Identify which cell holds the provided text, then report its (X, Y) central coordinate. 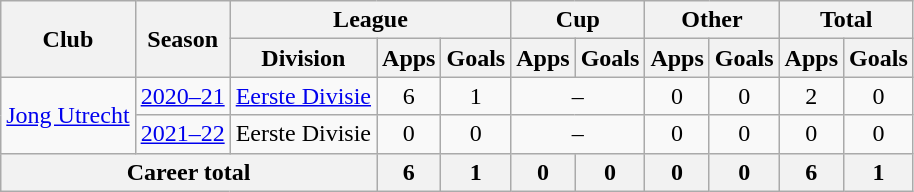
Career total (189, 172)
Cup (578, 20)
Club (68, 39)
2 (811, 96)
Season (182, 39)
Division (303, 58)
Jong Utrecht (68, 115)
League (370, 20)
Total (846, 20)
2021–22 (182, 134)
Other (712, 20)
2020–21 (182, 96)
